From the cell containing the given text, extract its center point as [x, y] coordinate. 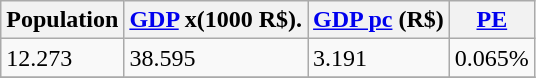
GDP x(1000 R$). [216, 20]
38.595 [216, 58]
GDP pc (R$) [379, 20]
PE [492, 20]
0.065% [492, 58]
3.191 [379, 58]
12.273 [62, 58]
Population [62, 20]
